From the cell containing the given text, extract its center point as (X, Y) coordinate. 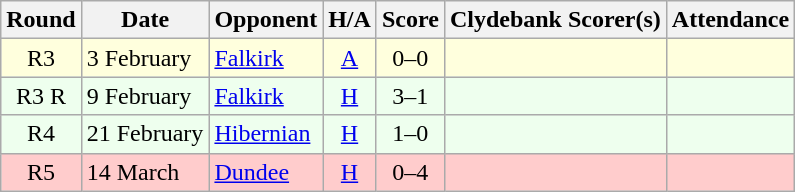
3 February (145, 58)
Hibernian (266, 134)
0–4 (410, 172)
0–0 (410, 58)
9 February (145, 96)
3–1 (410, 96)
Round (41, 20)
Score (410, 20)
Date (145, 20)
Dundee (266, 172)
R5 (41, 172)
Clydebank Scorer(s) (555, 20)
Opponent (266, 20)
21 February (145, 134)
14 March (145, 172)
R4 (41, 134)
1–0 (410, 134)
Attendance (730, 20)
R3 R (41, 96)
A (350, 58)
H/A (350, 20)
R3 (41, 58)
